Output the (X, Y) coordinate of the center of the cell containing the given text.  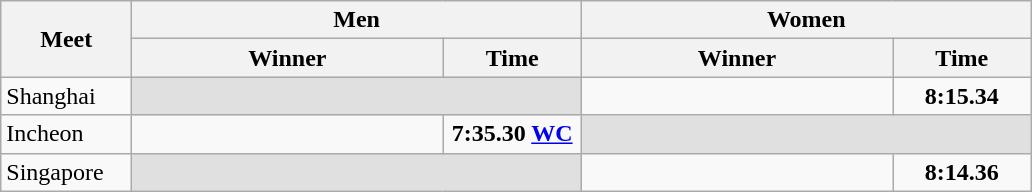
Shanghai (66, 96)
Women (806, 20)
Men (357, 20)
Incheon (66, 134)
8:15.34 (962, 96)
Meet (66, 39)
7:35.30 WC (512, 134)
8:14.36 (962, 172)
Singapore (66, 172)
